Search for the cell housing the specified text and yield its (x, y) center coordinate. 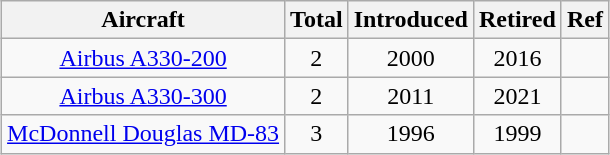
Airbus A330-200 (144, 58)
Retired (517, 20)
1996 (410, 134)
McDonnell Douglas MD-83 (144, 134)
Airbus A330-300 (144, 96)
2016 (517, 58)
1999 (517, 134)
2021 (517, 96)
Introduced (410, 20)
2000 (410, 58)
Aircraft (144, 20)
Ref (584, 20)
2011 (410, 96)
Total (317, 20)
3 (317, 134)
